Capture the cell that displays the provided text and extract its (x, y) central coordinate. 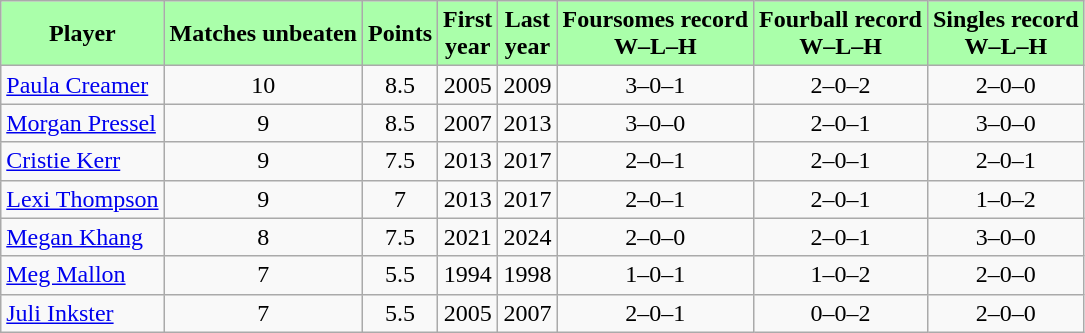
Singles recordW–L–H (1006, 34)
3–0–1 (656, 85)
8 (263, 237)
Lastyear (528, 34)
Megan Khang (82, 237)
Matches unbeaten (263, 34)
2–0–2 (841, 85)
1–0–1 (656, 275)
Paula Creamer (82, 85)
2009 (528, 85)
Cristie Kerr (82, 161)
Lexi Thompson (82, 199)
0–0–2 (841, 313)
Firstyear (468, 34)
10 (263, 85)
1994 (468, 275)
Meg Mallon (82, 275)
Foursomes recordW–L–H (656, 34)
Fourball recordW–L–H (841, 34)
Morgan Pressel (82, 123)
Points (400, 34)
Juli Inkster (82, 313)
Player (82, 34)
2024 (528, 237)
2021 (468, 237)
1998 (528, 275)
